Output the (X, Y) coordinate of the center of the cell containing the given text.  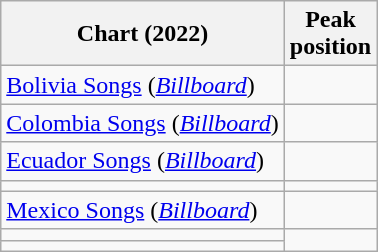
Ecuador Songs (Billboard) (143, 161)
Mexico Songs (Billboard) (143, 210)
Peakposition (330, 34)
Bolivia Songs (Billboard) (143, 85)
Colombia Songs (Billboard) (143, 123)
Chart (2022) (143, 34)
